Extract the [x, y] coordinate from the center of the cell holding the provided text.  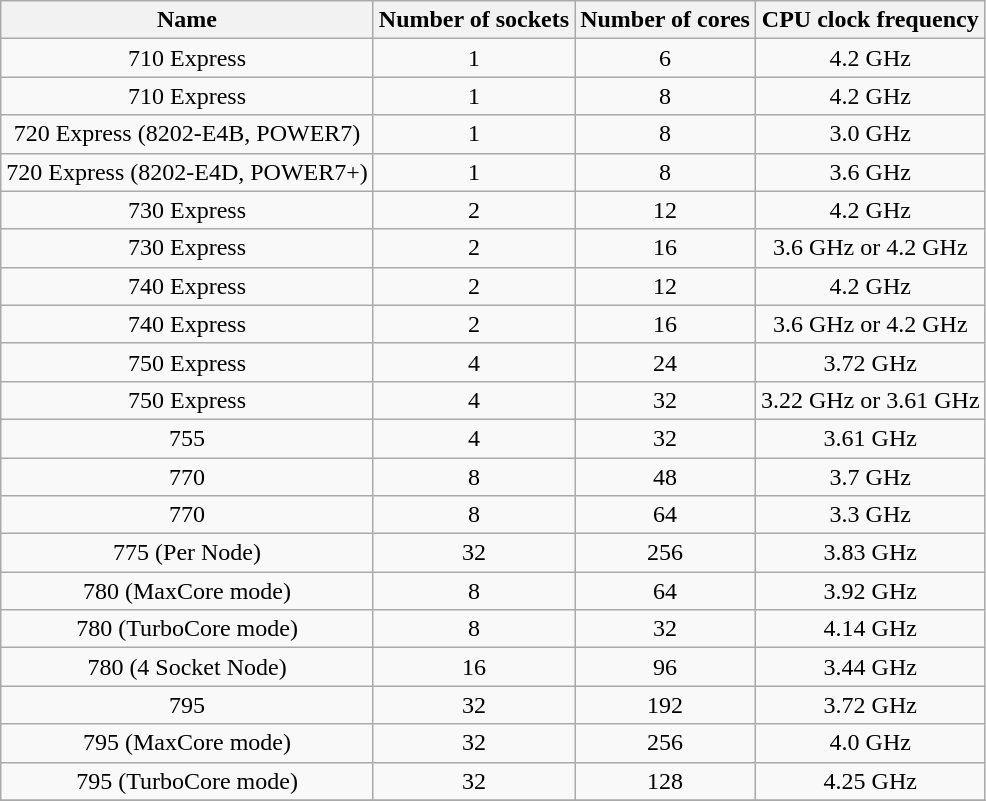
795 [188, 705]
6 [666, 58]
Number of cores [666, 20]
128 [666, 781]
CPU clock frequency [870, 20]
96 [666, 667]
4.25 GHz [870, 781]
775 (Per Node) [188, 553]
3.0 GHz [870, 134]
4.14 GHz [870, 629]
3.92 GHz [870, 591]
3.6 GHz [870, 172]
755 [188, 438]
720 Express (8202-E4B, POWER7) [188, 134]
3.3 GHz [870, 515]
48 [666, 477]
3.61 GHz [870, 438]
Name [188, 20]
780 (4 Socket Node) [188, 667]
192 [666, 705]
3.7 GHz [870, 477]
780 (MaxCore mode) [188, 591]
795 (MaxCore mode) [188, 743]
24 [666, 362]
4.0 GHz [870, 743]
3.83 GHz [870, 553]
Number of sockets [474, 20]
720 Express (8202-E4D, POWER7+) [188, 172]
3.44 GHz [870, 667]
795 (TurboCore mode) [188, 781]
780 (TurboCore mode) [188, 629]
3.22 GHz or 3.61 GHz [870, 400]
